Output the (x, y) coordinate of the center of the cell containing the given text.  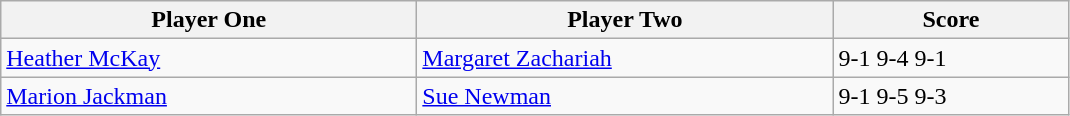
Player Two (625, 20)
Marion Jackman (209, 96)
Sue Newman (625, 96)
9-1 9-4 9-1 (951, 58)
Margaret Zachariah (625, 58)
9-1 9-5 9-3 (951, 96)
Heather McKay (209, 58)
Score (951, 20)
Player One (209, 20)
